Determine the [x, y] coordinate at the center of the cell enclosing the given text.  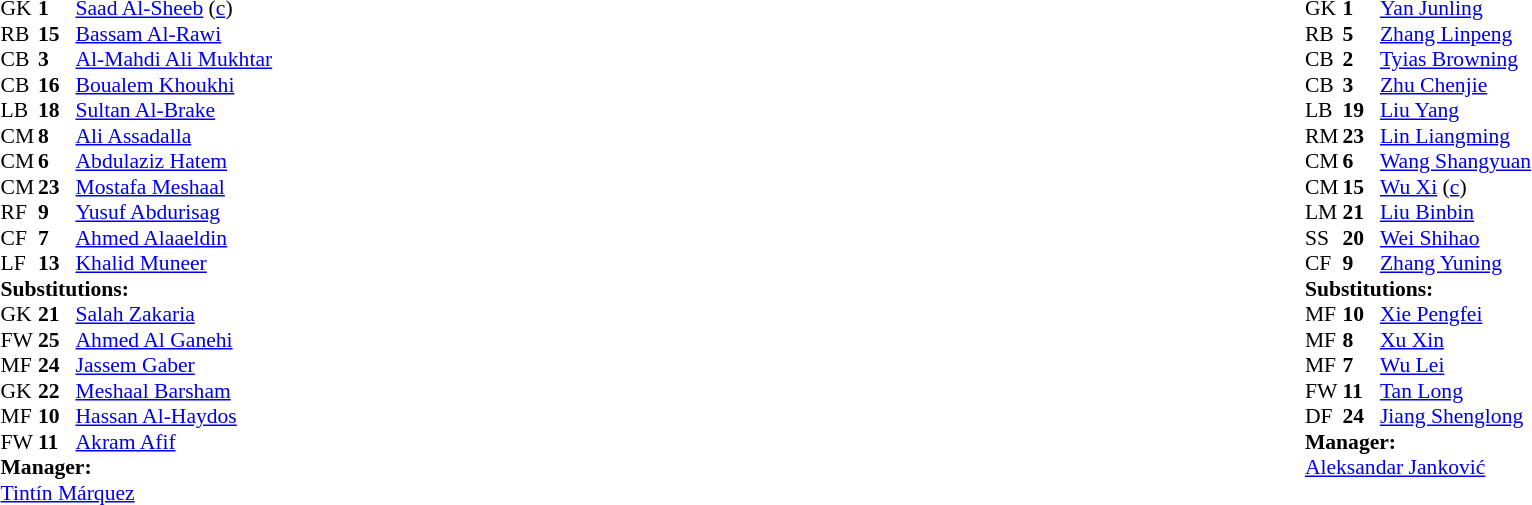
RM [1324, 136]
Wang Shangyuan [1456, 161]
SS [1324, 238]
Hassan Al-Haydos [174, 417]
DF [1324, 417]
18 [57, 111]
Ahmed Al Ganehi [174, 340]
Liu Binbin [1456, 213]
Meshaal Barsham [174, 391]
2 [1361, 59]
Bassam Al-Rawi [174, 34]
LM [1324, 213]
Akram Afif [174, 442]
Tyias Browning [1456, 59]
Khalid Muneer [174, 263]
Mostafa Meshaal [174, 187]
20 [1361, 238]
16 [57, 85]
Xu Xin [1456, 340]
LF [19, 263]
25 [57, 340]
Ahmed Alaaeldin [174, 238]
Yusuf Abdurisag [174, 213]
22 [57, 391]
13 [57, 263]
Abdulaziz Hatem [174, 161]
Al-Mahdi Ali Mukhtar [174, 59]
Ali Assadalla [174, 136]
Boualem Khoukhi [174, 85]
Wei Shihao [1456, 238]
Zhang Linpeng [1456, 34]
Salah Zakaria [174, 315]
Lin Liangming [1456, 136]
Wu Xi (c) [1456, 187]
Liu Yang [1456, 111]
Jassem Gaber [174, 365]
Zhang Yuning [1456, 263]
5 [1361, 34]
Aleksandar Janković [1418, 467]
19 [1361, 111]
Jiang Shenglong [1456, 417]
Tan Long [1456, 391]
Sultan Al-Brake [174, 111]
Wu Lei [1456, 365]
Zhu Chenjie [1456, 85]
Xie Pengfei [1456, 315]
RF [19, 213]
